Determine the (X, Y) coordinate at the center of the cell enclosing the given text.  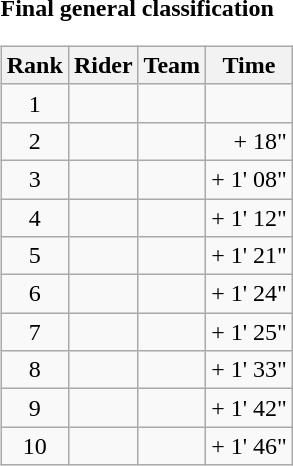
Time (250, 65)
+ 1' 42" (250, 408)
1 (34, 103)
Rider (103, 65)
9 (34, 408)
5 (34, 256)
8 (34, 370)
+ 1' 21" (250, 256)
3 (34, 179)
4 (34, 217)
+ 1' 12" (250, 217)
+ 1' 08" (250, 179)
+ 1' 24" (250, 294)
6 (34, 294)
10 (34, 446)
Team (172, 65)
7 (34, 332)
Rank (34, 65)
+ 1' 33" (250, 370)
+ 1' 46" (250, 446)
2 (34, 141)
+ 18" (250, 141)
+ 1' 25" (250, 332)
